Capture the cell that displays the provided text and extract its (X, Y) central coordinate. 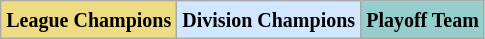
Playoff Team (423, 20)
League Champions (89, 20)
Division Champions (269, 20)
